Detect which cell encompasses the target text, then output its (X, Y) center coordinate. 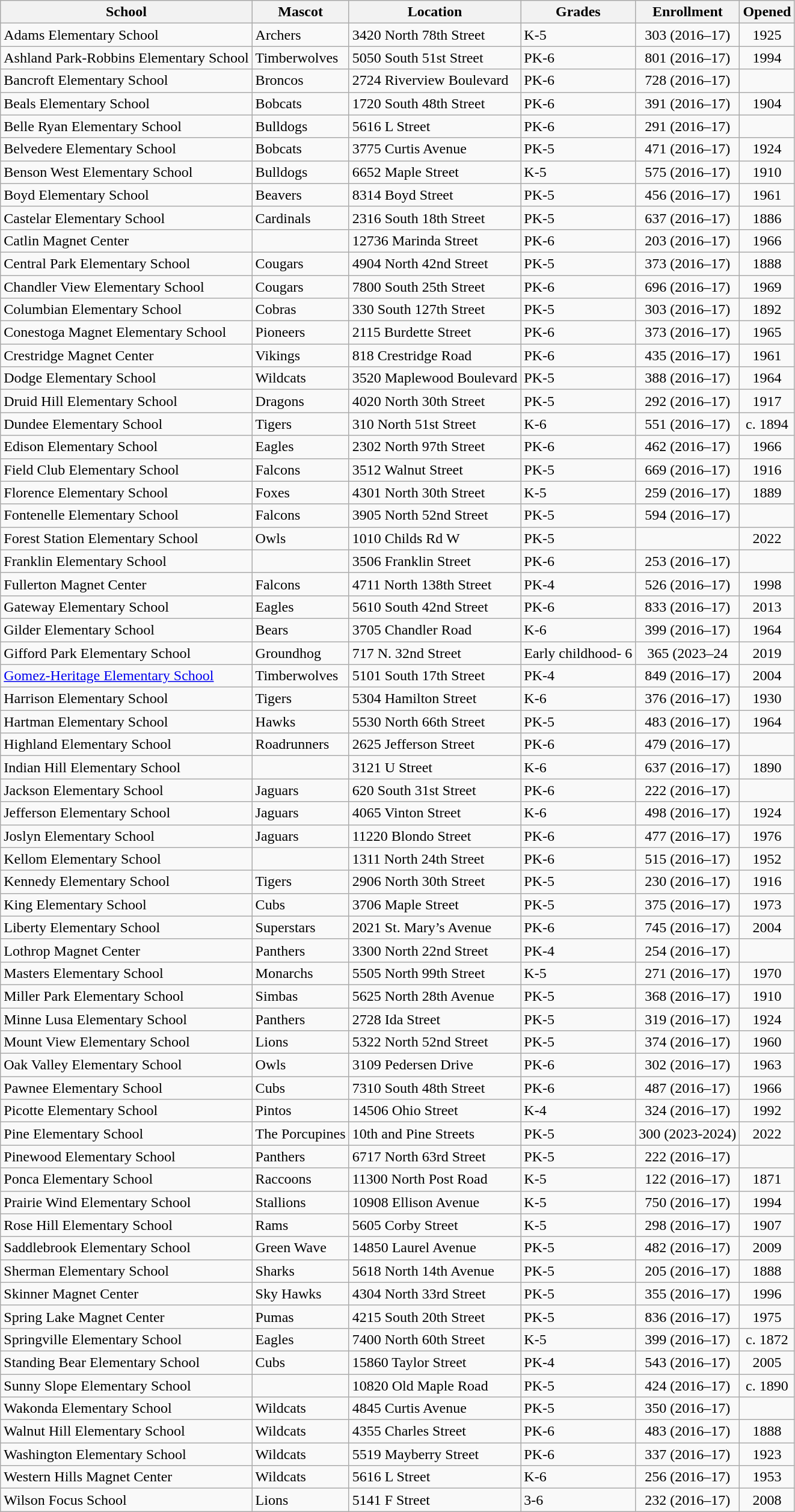
Rams (301, 1225)
2625 Jefferson Street (435, 745)
Simbas (301, 996)
Vikings (301, 355)
Sunny Slope Elementary School (126, 1385)
15860 Taylor Street (435, 1362)
1975 (767, 1317)
292 (2016–17) (688, 401)
745 (2016–17) (688, 927)
Belle Ryan Elementary School (126, 126)
300 (2023-2024) (688, 1134)
Harrison Elementary School (126, 699)
Edison Elementary School (126, 447)
3520 Maplewood Boulevard (435, 378)
Oak Valley Elementary School (126, 1065)
Druid Hill Elementary School (126, 401)
Pumas (301, 1317)
Crestridge Magnet Center (126, 355)
498 (2016–17) (688, 813)
14850 Laurel Avenue (435, 1248)
5530 North 66th Street (435, 722)
Belvedere Elementary School (126, 149)
2316 South 18th Street (435, 218)
374 (2016–17) (688, 1042)
750 (2016–17) (688, 1202)
K-4 (579, 1111)
368 (2016–17) (688, 996)
298 (2016–17) (688, 1225)
Archers (301, 35)
818 Crestridge Road (435, 355)
Sky Hawks (301, 1294)
Rose Hill Elementary School (126, 1225)
Ponca Elementary School (126, 1179)
471 (2016–17) (688, 149)
Wilson Focus School (126, 1500)
Lothrop Magnet Center (126, 950)
253 (2016–17) (688, 561)
Boyd Elementary School (126, 195)
5322 North 52nd Street (435, 1042)
10908 Ellison Avenue (435, 1202)
479 (2016–17) (688, 745)
Grades (579, 12)
1311 North 24th Street (435, 859)
259 (2016–17) (688, 493)
6717 North 63rd Street (435, 1157)
Western Hills Magnet Center (126, 1477)
The Porcupines (301, 1134)
1871 (767, 1179)
Columbian Elementary School (126, 310)
8314 Boyd Street (435, 195)
Conestoga Magnet Elementary School (126, 333)
388 (2016–17) (688, 378)
3420 North 78th Street (435, 35)
c. 1890 (767, 1385)
2013 (767, 607)
1923 (767, 1454)
717 N. 32nd Street (435, 653)
271 (2016–17) (688, 973)
1925 (767, 35)
3506 Franklin Street (435, 561)
319 (2016–17) (688, 1019)
Stallions (301, 1202)
1965 (767, 333)
4215 South 20th Street (435, 1317)
3775 Curtis Avenue (435, 149)
Sharks (301, 1271)
456 (2016–17) (688, 195)
1998 (767, 584)
391 (2016–17) (688, 103)
5505 North 99th Street (435, 973)
Florence Elementary School (126, 493)
5101 South 17th Street (435, 676)
1720 South 48th Street (435, 103)
Fullerton Magnet Center (126, 584)
1973 (767, 905)
Broncos (301, 81)
Field Club Elementary School (126, 470)
3121 U Street (435, 767)
324 (2016–17) (688, 1111)
Ashland Park-Robbins Elementary School (126, 58)
Pintos (301, 1111)
Monarchs (301, 973)
1889 (767, 493)
2728 Ida Street (435, 1019)
543 (2016–17) (688, 1362)
Raccoons (301, 1179)
256 (2016–17) (688, 1477)
5605 Corby Street (435, 1225)
12736 Marinda Street (435, 241)
3512 Walnut Street (435, 470)
Pine Elementary School (126, 1134)
King Elementary School (126, 905)
Picotte Elementary School (126, 1111)
4355 Charles Street (435, 1431)
7310 South 48th Street (435, 1088)
Franklin Elementary School (126, 561)
Castelar Elementary School (126, 218)
302 (2016–17) (688, 1065)
594 (2016–17) (688, 515)
Hartman Elementary School (126, 722)
Pinewood Elementary School (126, 1157)
11220 Blondo Street (435, 836)
7800 South 25th Street (435, 287)
Miller Park Elementary School (126, 996)
Indian Hill Elementary School (126, 767)
5625 North 28th Avenue (435, 996)
Gomez-Heritage Elementary School (126, 676)
424 (2016–17) (688, 1385)
2724 Riverview Boulevard (435, 81)
Chandler View Elementary School (126, 287)
Skinner Magnet Center (126, 1294)
Jackson Elementary School (126, 790)
Springville Elementary School (126, 1339)
Highland Elementary School (126, 745)
5050 South 51st Street (435, 58)
Gilder Elementary School (126, 630)
836 (2016–17) (688, 1317)
Superstars (301, 927)
c. 1894 (767, 424)
1963 (767, 1065)
Cobras (301, 310)
Bancroft Elementary School (126, 81)
1953 (767, 1477)
4904 North 42nd Street (435, 263)
Saddlebrook Elementary School (126, 1248)
Liberty Elementary School (126, 927)
Kellom Elementary School (126, 859)
Gifford Park Elementary School (126, 653)
Sherman Elementary School (126, 1271)
Early childhood- 6 (579, 653)
Foxes (301, 493)
477 (2016–17) (688, 836)
254 (2016–17) (688, 950)
696 (2016–17) (688, 287)
Hawks (301, 722)
10th and Pine Streets (435, 1134)
Wakonda Elementary School (126, 1409)
Benson West Elementary School (126, 172)
2009 (767, 1248)
2906 North 30th Street (435, 882)
1976 (767, 836)
375 (2016–17) (688, 905)
Groundhog (301, 653)
3300 North 22nd Street (435, 950)
Cardinals (301, 218)
4020 North 30th Street (435, 401)
Catlin Magnet Center (126, 241)
Mascot (301, 12)
1892 (767, 310)
Roadrunners (301, 745)
Pioneers (301, 333)
350 (2016–17) (688, 1409)
462 (2016–17) (688, 447)
Fontenelle Elementary School (126, 515)
291 (2016–17) (688, 126)
1886 (767, 218)
4711 North 138th Street (435, 584)
Jefferson Elementary School (126, 813)
1952 (767, 859)
Opened (767, 12)
Green Wave (301, 1248)
4304 North 33rd Street (435, 1294)
669 (2016–17) (688, 470)
1917 (767, 401)
203 (2016–17) (688, 241)
Minne Lusa Elementary School (126, 1019)
526 (2016–17) (688, 584)
232 (2016–17) (688, 1500)
337 (2016–17) (688, 1454)
376 (2016–17) (688, 699)
3705 Chandler Road (435, 630)
Beals Elementary School (126, 103)
c. 1872 (767, 1339)
14506 Ohio Street (435, 1111)
515 (2016–17) (688, 859)
575 (2016–17) (688, 172)
Bears (301, 630)
Mount View Elementary School (126, 1042)
Location (435, 12)
Joslyn Elementary School (126, 836)
122 (2016–17) (688, 1179)
3905 North 52nd Street (435, 515)
487 (2016–17) (688, 1088)
Prairie Wind Elementary School (126, 1202)
Kennedy Elementary School (126, 882)
2115 Burdette Street (435, 333)
3-6 (579, 1500)
Standing Bear Elementary School (126, 1362)
Dundee Elementary School (126, 424)
Washington Elementary School (126, 1454)
1907 (767, 1225)
365 (2023–24 (688, 653)
355 (2016–17) (688, 1294)
Enrollment (688, 12)
3109 Pedersen Drive (435, 1065)
833 (2016–17) (688, 607)
5519 Mayberry Street (435, 1454)
5618 North 14th Avenue (435, 1271)
230 (2016–17) (688, 882)
1996 (767, 1294)
728 (2016–17) (688, 81)
1930 (767, 699)
Spring Lake Magnet Center (126, 1317)
1890 (767, 767)
1904 (767, 103)
482 (2016–17) (688, 1248)
2005 (767, 1362)
2302 North 97th Street (435, 447)
5610 South 42nd Street (435, 607)
6652 Maple Street (435, 172)
4065 Vinton Street (435, 813)
2021 St. Mary’s Avenue (435, 927)
Pawnee Elementary School (126, 1088)
Gateway Elementary School (126, 607)
Dragons (301, 401)
801 (2016–17) (688, 58)
5304 Hamilton Street (435, 699)
Beavers (301, 195)
620 South 31st Street (435, 790)
4301 North 30th Street (435, 493)
205 (2016–17) (688, 1271)
10820 Old Maple Road (435, 1385)
Forest Station Elementary School (126, 538)
Walnut Hill Elementary School (126, 1431)
1992 (767, 1111)
7400 North 60th Street (435, 1339)
5141 F Street (435, 1500)
11300 North Post Road (435, 1179)
Central Park Elementary School (126, 263)
435 (2016–17) (688, 355)
1970 (767, 973)
310 North 51st Street (435, 424)
1969 (767, 287)
1960 (767, 1042)
2019 (767, 653)
551 (2016–17) (688, 424)
School (126, 12)
Adams Elementary School (126, 35)
849 (2016–17) (688, 676)
3706 Maple Street (435, 905)
Dodge Elementary School (126, 378)
4845 Curtis Avenue (435, 1409)
330 South 127th Street (435, 310)
Masters Elementary School (126, 973)
1010 Childs Rd W (435, 538)
2008 (767, 1500)
